For the text-containing cell, return its midpoint in (X, Y) coordinate format. 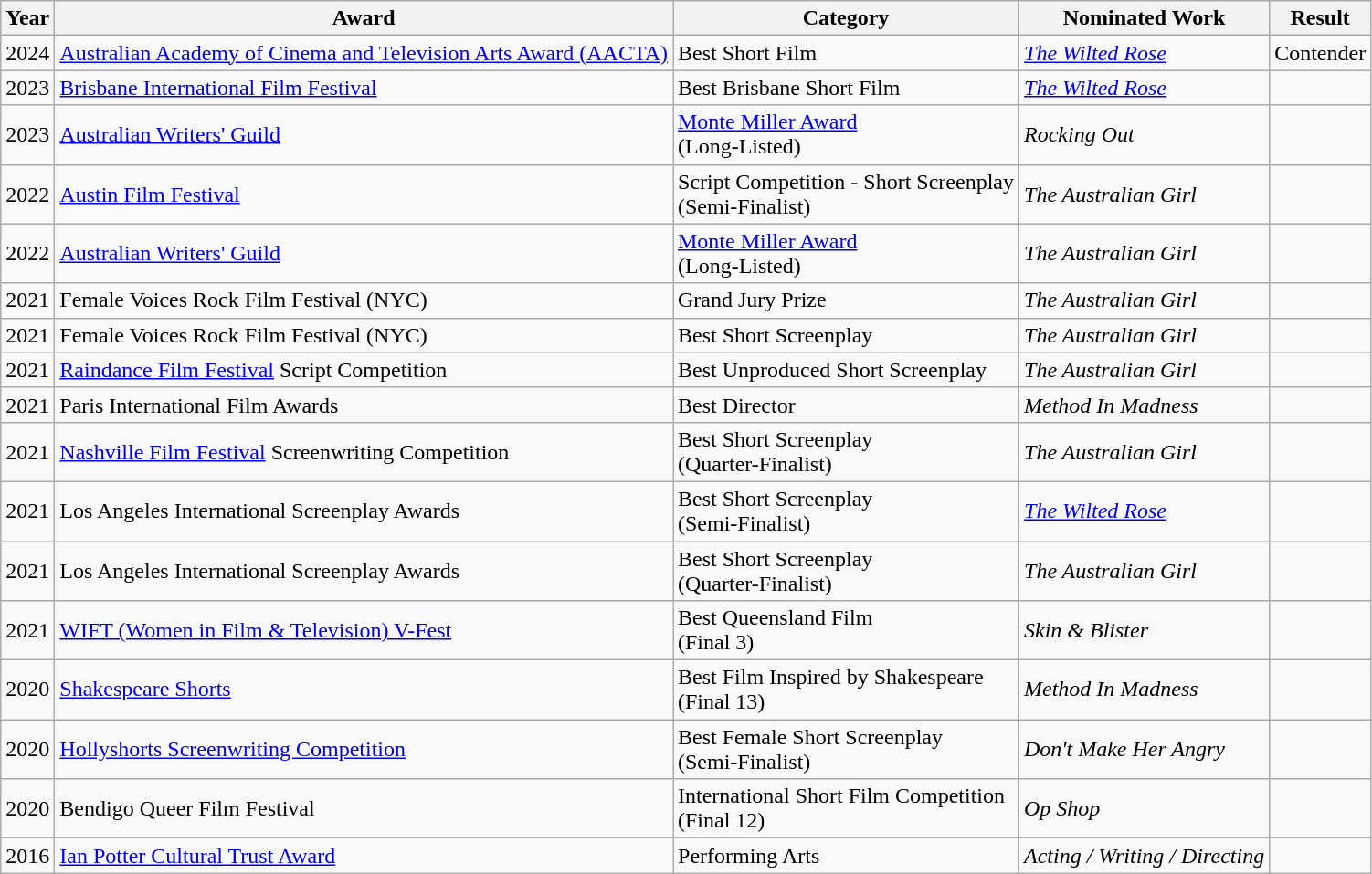
Best Queensland Film(Final 3) (846, 630)
Paris International Film Awards (364, 405)
Nominated Work (1145, 18)
Shakespeare Shorts (364, 690)
Australian Academy of Cinema and Television Arts Award (AACTA) (364, 53)
Result (1321, 18)
Brisbane International Film Festival (364, 88)
Acting / Writing / Directing (1145, 856)
Grand Jury Prize (846, 300)
Best Director (846, 405)
Best Short Screenplay (846, 335)
Best Female Short Screenplay(Semi-Finalist) (846, 749)
Best Brisbane Short Film (846, 88)
Skin & Blister (1145, 630)
2016 (27, 856)
Script Competition - Short Screenplay(Semi-Finalist) (846, 194)
Category (846, 18)
Rocking Out (1145, 135)
International Short Film Competition(Final 12) (846, 809)
Performing Arts (846, 856)
Don't Make Her Angry (1145, 749)
Raindance Film Festival Script Competition (364, 370)
Bendigo Queer Film Festival (364, 809)
Nashville Film Festival Screenwriting Competition (364, 451)
Hollyshorts Screenwriting Competition (364, 749)
Contender (1321, 53)
2024 (27, 53)
Year (27, 18)
Best Short Film (846, 53)
Op Shop (1145, 809)
Austin Film Festival (364, 194)
WIFT (Women in Film & Television) V-Fest (364, 630)
Best Short Screenplay(Semi-Finalist) (846, 511)
Best Film Inspired by Shakespeare(Final 13) (846, 690)
Award (364, 18)
Best Unproduced Short Screenplay (846, 370)
Ian Potter Cultural Trust Award (364, 856)
